Detect which cell encompasses the target text, then output its [x, y] center coordinate. 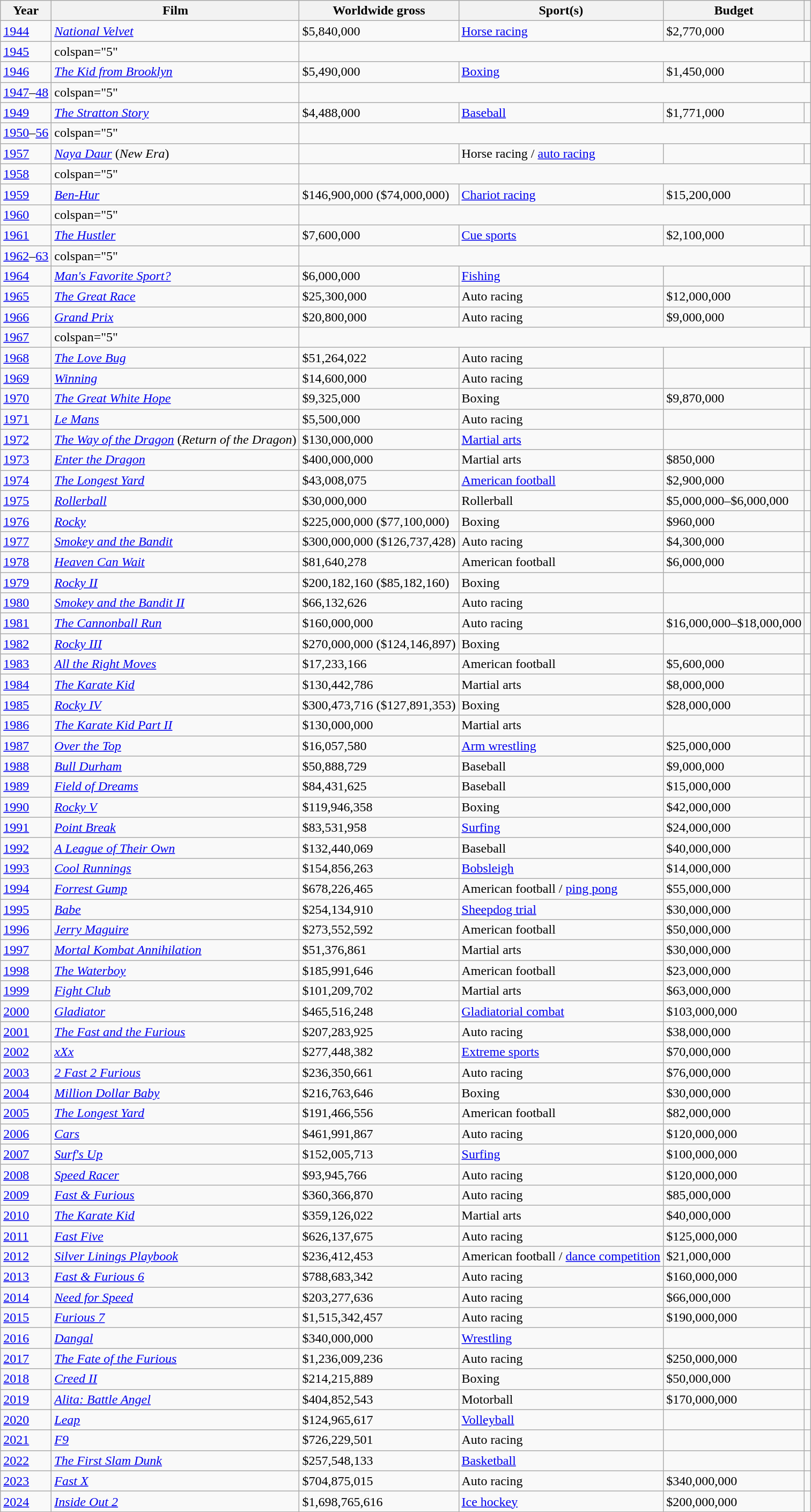
1947–48 [26, 92]
2002 [26, 1052]
$51,264,022 [379, 358]
$15,000,000 [734, 787]
Fast X [175, 1481]
$146,900,000 ($74,000,000) [379, 194]
2001 [26, 1032]
Speed Racer [175, 1175]
Film [175, 11]
1969 [26, 378]
2 Fast 2 Furious [175, 1073]
$43,008,075 [379, 480]
Mortal Kombat Annihilation [175, 950]
$257,548,133 [379, 1460]
$300,000,000 ($126,737,428) [379, 541]
Worldwide gross [379, 11]
The Karate Kid Part II [175, 725]
2007 [26, 1154]
Volleyball [561, 1420]
$93,945,766 [379, 1175]
$81,640,278 [379, 562]
Cars [175, 1134]
$50,888,729 [379, 766]
$84,431,625 [379, 787]
Winning [175, 378]
Over the Top [175, 746]
All the Right Moves [175, 664]
The Kid from Brooklyn [175, 72]
$236,350,661 [379, 1073]
$66,000,000 [734, 1297]
$2,770,000 [734, 31]
$1,698,765,616 [379, 1501]
Creed II [175, 1379]
$21,000,000 [734, 1257]
1970 [26, 399]
$461,991,867 [379, 1134]
$185,991,646 [379, 971]
2024 [26, 1501]
$9,870,000 [734, 399]
2004 [26, 1093]
$130,442,786 [379, 685]
1993 [26, 868]
Basketball [561, 1460]
1949 [26, 113]
1988 [26, 766]
$678,226,465 [379, 889]
Field of Dreams [175, 787]
2023 [26, 1481]
$191,466,556 [379, 1113]
1980 [26, 603]
Rocky V [175, 807]
1961 [26, 235]
$200,000,000 [734, 1501]
$465,516,248 [379, 1011]
$66,132,626 [379, 603]
Gladiator [175, 1011]
Smokey and the Bandit II [175, 603]
$5,840,000 [379, 31]
1977 [26, 541]
2019 [26, 1399]
Jerry Maguire [175, 930]
Cue sports [561, 235]
1999 [26, 991]
$9,325,000 [379, 399]
$12,000,000 [734, 297]
$300,473,716 ($127,891,353) [379, 705]
$70,000,000 [734, 1052]
The Great Race [175, 297]
$2,100,000 [734, 235]
1991 [26, 827]
1958 [26, 174]
Rocky [175, 521]
$4,300,000 [734, 541]
$7,600,000 [379, 235]
Inside Out 2 [175, 1501]
Gladiatorial combat [561, 1011]
$704,875,015 [379, 1481]
$400,000,000 [379, 460]
1967 [26, 337]
$25,300,000 [379, 297]
The Fast and the Furious [175, 1032]
2013 [26, 1277]
1978 [26, 562]
1972 [26, 439]
1960 [26, 215]
Forrest Gump [175, 889]
Rocky III [175, 644]
$1,450,000 [734, 72]
Leap [175, 1420]
$216,763,646 [379, 1093]
Furious 7 [175, 1318]
$404,852,543 [379, 1399]
$626,137,675 [379, 1236]
1997 [26, 950]
1982 [26, 644]
2009 [26, 1195]
$214,215,889 [379, 1379]
Fast & Furious 6 [175, 1277]
$124,965,617 [379, 1420]
$359,126,022 [379, 1215]
Babe [175, 909]
The Great White Hope [175, 399]
$254,134,910 [379, 909]
$42,000,000 [734, 807]
2018 [26, 1379]
$28,000,000 [734, 705]
2017 [26, 1359]
1964 [26, 276]
$1,515,342,457 [379, 1318]
Need for Speed [175, 1297]
$55,000,000 [734, 889]
1957 [26, 153]
$16,057,580 [379, 746]
1966 [26, 317]
Year [26, 11]
Fast & Furious [175, 1195]
The Cannonball Run [175, 623]
2012 [26, 1257]
Man's Favorite Sport? [175, 276]
$125,000,000 [734, 1236]
Heaven Can Wait [175, 562]
The Stratton Story [175, 113]
The Fate of the Furious [175, 1359]
$726,229,501 [379, 1440]
$207,283,925 [379, 1032]
2021 [26, 1440]
$5,000,000–$6,000,000 [734, 501]
The First Slam Dunk [175, 1460]
1971 [26, 419]
$152,005,713 [379, 1154]
2006 [26, 1134]
1981 [26, 623]
$20,800,000 [379, 317]
$270,000,000 ($124,146,897) [379, 644]
1987 [26, 746]
Bobsleigh [561, 868]
Horse racing [561, 31]
1984 [26, 685]
$203,277,636 [379, 1297]
Wrestling [561, 1338]
Silver Linings Playbook [175, 1257]
Alita: Battle Angel [175, 1399]
2008 [26, 1175]
$17,233,166 [379, 664]
Dangal [175, 1338]
Sheepdog trial [561, 909]
American football / dance competition [561, 1257]
1990 [26, 807]
1965 [26, 297]
$5,490,000 [379, 72]
$16,000,000–$18,000,000 [734, 623]
1945 [26, 52]
Motorball [561, 1399]
Horse racing / auto racing [561, 153]
$225,000,000 ($77,100,000) [379, 521]
2015 [26, 1318]
1968 [26, 358]
Sport(s) [561, 11]
Arm wrestling [561, 746]
2022 [26, 1460]
$360,366,870 [379, 1195]
1986 [26, 725]
1974 [26, 480]
$170,000,000 [734, 1399]
1950–56 [26, 133]
$100,000,000 [734, 1154]
Ben-Hur [175, 194]
$76,000,000 [734, 1073]
1983 [26, 664]
1998 [26, 971]
1962–63 [26, 256]
xXx [175, 1052]
$5,600,000 [734, 664]
National Velvet [175, 31]
$2,900,000 [734, 480]
2000 [26, 1011]
$190,000,000 [734, 1318]
2020 [26, 1420]
Million Dollar Baby [175, 1093]
$154,856,263 [379, 868]
$960,000 [734, 521]
1995 [26, 909]
Budget [734, 11]
Point Break [175, 827]
$85,000,000 [734, 1195]
1976 [26, 521]
2011 [26, 1236]
Naya Daur (New Era) [175, 153]
1985 [26, 705]
1994 [26, 889]
2005 [26, 1113]
1992 [26, 848]
Smokey and the Bandit [175, 541]
$83,531,958 [379, 827]
Chariot racing [561, 194]
Cool Runnings [175, 868]
Le Mans [175, 419]
$119,946,358 [379, 807]
The Hustler [175, 235]
$1,236,009,236 [379, 1359]
$8,000,000 [734, 685]
$277,448,382 [379, 1052]
A League of Their Own [175, 848]
$25,000,000 [734, 746]
Surf's Up [175, 1154]
$132,440,069 [379, 848]
Rocky II [175, 582]
1944 [26, 31]
$200,182,160 ($85,182,160) [379, 582]
$24,000,000 [734, 827]
Fishing [561, 276]
$14,600,000 [379, 378]
$250,000,000 [734, 1359]
2014 [26, 1297]
$103,000,000 [734, 1011]
$4,488,000 [379, 113]
The Waterboy [175, 971]
Ice hockey [561, 1501]
$51,376,861 [379, 950]
Fast Five [175, 1236]
F9 [175, 1440]
1989 [26, 787]
The Way of the Dragon (Return of the Dragon) [175, 439]
2003 [26, 1073]
$14,000,000 [734, 868]
Grand Prix [175, 317]
1973 [26, 460]
$788,683,342 [379, 1277]
Bull Durham [175, 766]
$101,209,702 [379, 991]
1996 [26, 930]
1959 [26, 194]
$38,000,000 [734, 1032]
Fight Club [175, 991]
Rocky IV [175, 705]
$850,000 [734, 460]
2010 [26, 1215]
Enter the Dragon [175, 460]
$273,552,592 [379, 930]
The Love Bug [175, 358]
$236,412,453 [379, 1257]
$63,000,000 [734, 991]
$1,771,000 [734, 113]
$5,500,000 [379, 419]
Extreme sports [561, 1052]
$82,000,000 [734, 1113]
2016 [26, 1338]
$23,000,000 [734, 971]
1975 [26, 501]
American football / ping pong [561, 889]
$15,200,000 [734, 194]
1946 [26, 72]
1979 [26, 582]
